Locate the cell with the specified text and output its (x, y) center coordinate. 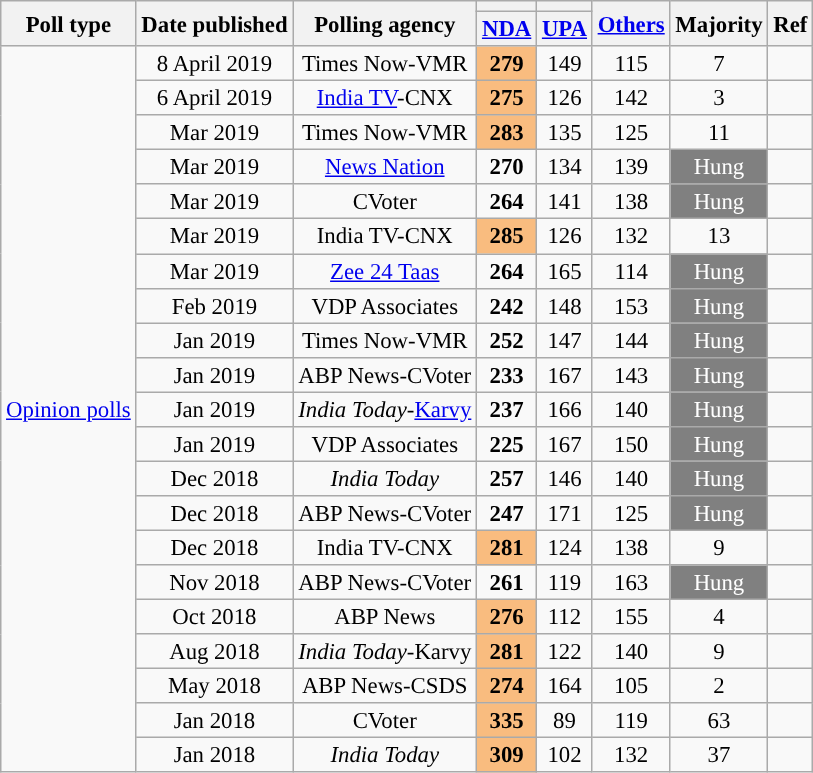
164 (565, 686)
142 (631, 98)
Majority (719, 24)
102 (565, 756)
UPA (565, 30)
Aug 2018 (214, 652)
237 (507, 410)
283 (507, 132)
153 (631, 306)
7 (719, 64)
114 (631, 272)
124 (565, 548)
139 (631, 168)
247 (507, 514)
146 (565, 478)
275 (507, 98)
122 (565, 652)
276 (507, 618)
11 (719, 132)
89 (565, 720)
63 (719, 720)
144 (631, 340)
Polling agency (385, 24)
285 (507, 236)
279 (507, 64)
257 (507, 478)
147 (565, 340)
May 2018 (214, 686)
Opinion polls (68, 409)
150 (631, 444)
3 (719, 98)
Ref (790, 24)
Nov 2018 (214, 582)
225 (507, 444)
NDA (507, 30)
171 (565, 514)
163 (631, 582)
165 (565, 272)
112 (565, 618)
141 (565, 202)
134 (565, 168)
166 (565, 410)
335 (507, 720)
Zee 24 Taas (385, 272)
274 (507, 686)
149 (565, 64)
261 (507, 582)
Others (631, 24)
Poll type (68, 24)
143 (631, 374)
155 (631, 618)
13 (719, 236)
105 (631, 686)
ABP News-CSDS (385, 686)
270 (507, 168)
148 (565, 306)
Date published (214, 24)
135 (565, 132)
Feb 2019 (214, 306)
309 (507, 756)
News Nation (385, 168)
6 April 2019 (214, 98)
115 (631, 64)
2 (719, 686)
233 (507, 374)
ABP News (385, 618)
252 (507, 340)
37 (719, 756)
4 (719, 618)
8 April 2019 (214, 64)
Oct 2018 (214, 618)
242 (507, 306)
